Detect which cell encompasses the target text, then output its [X, Y] center coordinate. 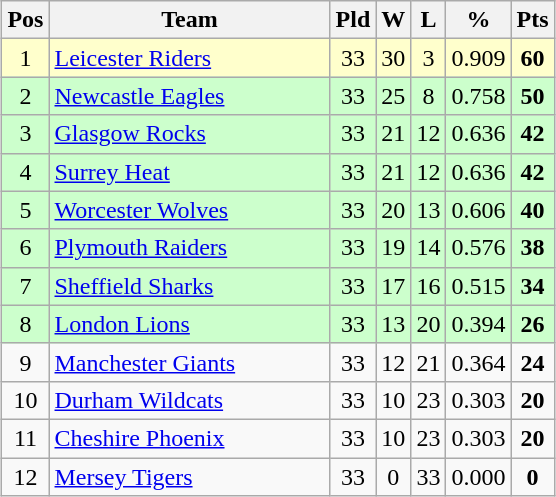
Pts [532, 20]
Glasgow Rocks [190, 134]
16 [428, 286]
0.000 [478, 477]
Leicester Riders [190, 58]
1 [26, 58]
19 [394, 248]
9 [26, 362]
Team [190, 20]
Worcester Wolves [190, 210]
0.606 [478, 210]
Cheshire Phoenix [190, 438]
Pos [26, 20]
0.758 [478, 96]
W [394, 20]
5 [26, 210]
Pld [353, 20]
11 [26, 438]
6 [26, 248]
0.576 [478, 248]
7 [26, 286]
60 [532, 58]
25 [394, 96]
0.909 [478, 58]
Newcastle Eagles [190, 96]
L [428, 20]
Durham Wildcats [190, 400]
17 [394, 286]
Surrey Heat [190, 172]
0.394 [478, 324]
26 [532, 324]
Plymouth Raiders [190, 248]
Manchester Giants [190, 362]
0.364 [478, 362]
2 [26, 96]
30 [394, 58]
40 [532, 210]
50 [532, 96]
% [478, 20]
4 [26, 172]
Sheffield Sharks [190, 286]
24 [532, 362]
14 [428, 248]
34 [532, 286]
London Lions [190, 324]
38 [532, 248]
Mersey Tigers [190, 477]
0.515 [478, 286]
